Extract the (x, y) coordinate from the center of the cell holding the provided text.  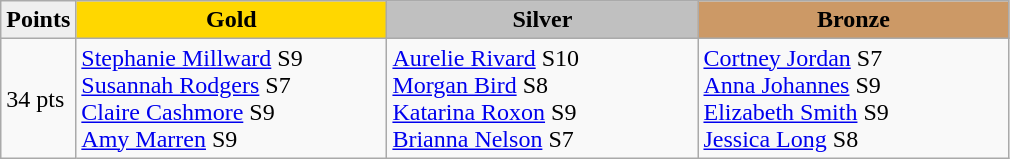
Aurelie Rivard S10Morgan Bird S8Katarina Roxon S9Brianna Nelson S7 (542, 98)
Points (38, 20)
Bronze (854, 20)
Cortney Jordan S7Anna Johannes S9Elizabeth Smith S9Jessica Long S8 (854, 98)
34 pts (38, 98)
Gold (232, 20)
Stephanie Millward S9Susannah Rodgers S7Claire Cashmore S9Amy Marren S9 (232, 98)
Silver (542, 20)
